Find where the given text appears and provide that cell's center as [x, y] coordinate. 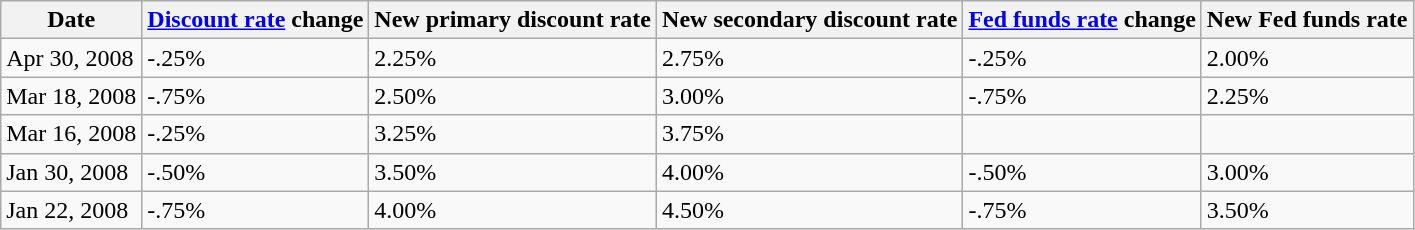
Mar 16, 2008 [72, 134]
New Fed funds rate [1307, 20]
2.00% [1307, 58]
Fed funds rate change [1082, 20]
Mar 18, 2008 [72, 96]
3.75% [810, 134]
Date [72, 20]
Jan 30, 2008 [72, 172]
Discount rate change [256, 20]
4.50% [810, 210]
2.75% [810, 58]
Jan 22, 2008 [72, 210]
Apr 30, 2008 [72, 58]
New primary discount rate [513, 20]
New secondary discount rate [810, 20]
3.25% [513, 134]
2.50% [513, 96]
